Pinpoint the cell where the given text exists, returning its [X, Y] midpoint coordinate. 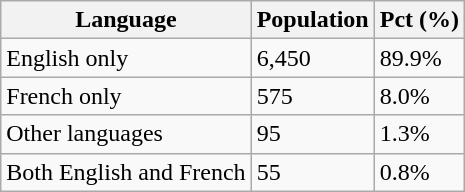
95 [312, 134]
89.9% [419, 58]
Language [126, 20]
6,450 [312, 58]
1.3% [419, 134]
Population [312, 20]
Pct (%) [419, 20]
Other languages [126, 134]
English only [126, 58]
575 [312, 96]
French only [126, 96]
8.0% [419, 96]
Both English and French [126, 172]
55 [312, 172]
0.8% [419, 172]
